Determine the (X, Y) coordinate at the center of the cell enclosing the given text.  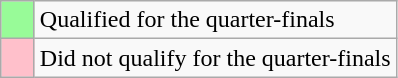
Qualified for the quarter-finals (215, 20)
Did not qualify for the quarter-finals (215, 58)
